For the text-containing cell, return its midpoint in [X, Y] coordinate format. 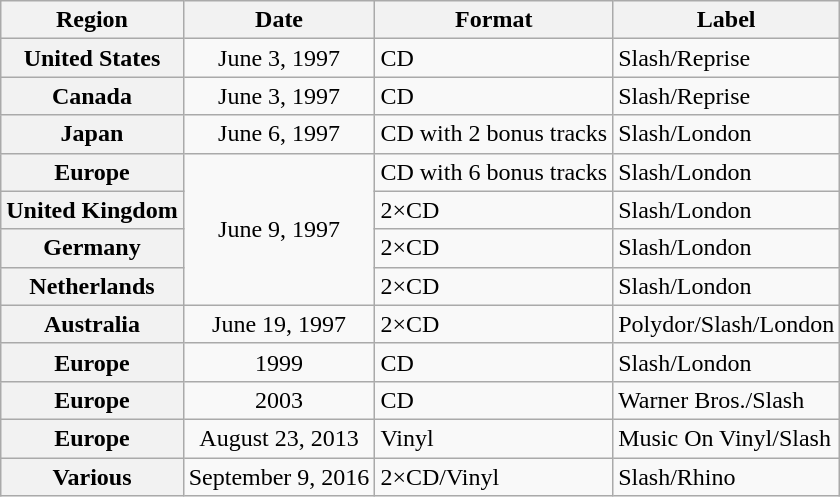
Germany [92, 248]
Various [92, 477]
CD with 6 bonus tracks [494, 172]
2×CD/Vinyl [494, 477]
United Kingdom [92, 210]
Region [92, 20]
Vinyl [494, 438]
Warner Bros./Slash [726, 400]
Music On Vinyl/Slash [726, 438]
Australia [92, 324]
Japan [92, 134]
Polydor/Slash/London [726, 324]
Date [279, 20]
CD with 2 bonus tracks [494, 134]
September 9, 2016 [279, 477]
Canada [92, 96]
August 23, 2013 [279, 438]
United States [92, 58]
Slash/Rhino [726, 477]
Netherlands [92, 286]
June 6, 1997 [279, 134]
2003 [279, 400]
Format [494, 20]
June 9, 1997 [279, 229]
June 19, 1997 [279, 324]
1999 [279, 362]
Label [726, 20]
